Identify which cell holds the provided text, then report its (X, Y) central coordinate. 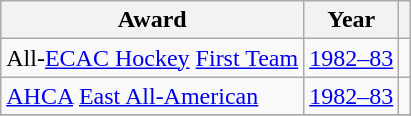
AHCA East All-American (152, 96)
Award (152, 20)
Year (352, 20)
All-ECAC Hockey First Team (152, 58)
